Determine the [x, y] coordinate at the center of the cell enclosing the given text.  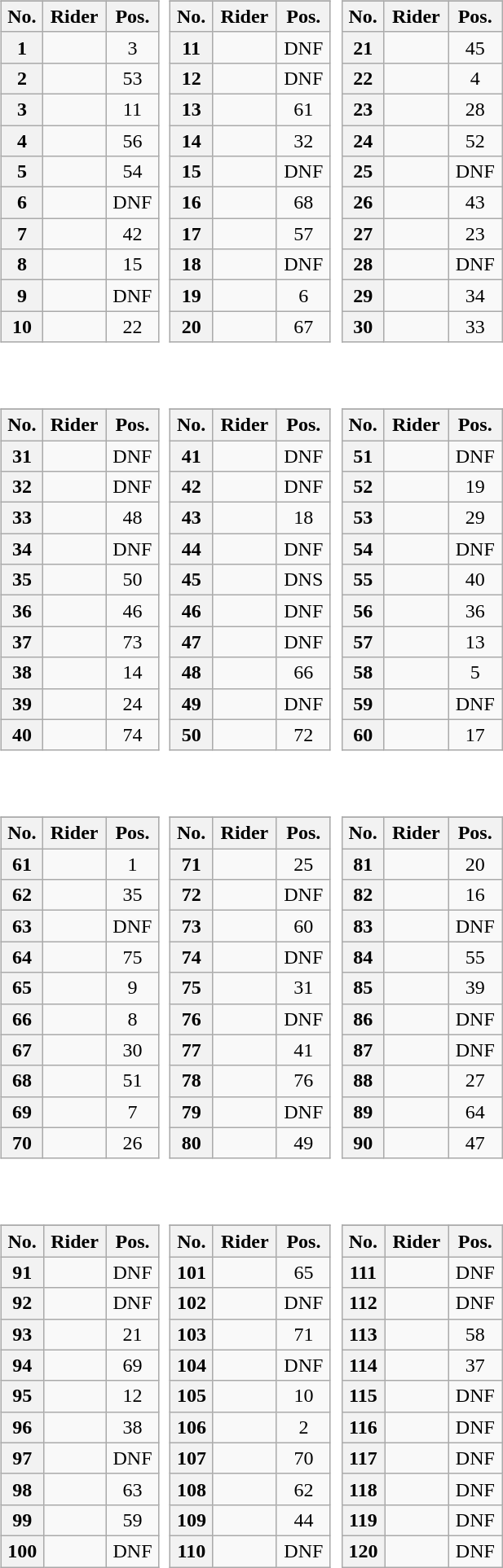
87 [363, 1050]
117 [364, 1458]
105 [192, 1396]
77 [192, 1050]
78 [192, 1081]
100 [22, 1551]
85 [363, 988]
80 [192, 1143]
115 [364, 1396]
107 [192, 1458]
79 [192, 1112]
91 [22, 1272]
102 [192, 1303]
114 [364, 1365]
110 [192, 1551]
95 [22, 1396]
No. Rider Pos. 71 25 72 DNF 73 60 74 DNF 75 31 76 DNF 77 41 78 76 79 DNF 80 49 [253, 977]
82 [363, 895]
88 [363, 1081]
109 [192, 1520]
120 [364, 1551]
83 [363, 926]
111 [364, 1272]
DNS [303, 580]
97 [22, 1458]
86 [363, 1019]
116 [364, 1427]
94 [22, 1365]
89 [363, 1112]
92 [22, 1303]
108 [192, 1489]
119 [364, 1520]
104 [192, 1365]
99 [22, 1520]
96 [22, 1427]
90 [363, 1143]
98 [22, 1489]
84 [363, 957]
81 [363, 864]
113 [364, 1334]
106 [192, 1427]
103 [192, 1334]
No. Rider Pos. 41 DNF 42 DNF 43 18 44 DNF 45 DNS 46 DNF 47 DNF 48 66 49 DNF 50 72 [253, 569]
93 [22, 1334]
112 [364, 1303]
118 [364, 1489]
101 [192, 1272]
